Detect which cell encompasses the target text, then output its [x, y] center coordinate. 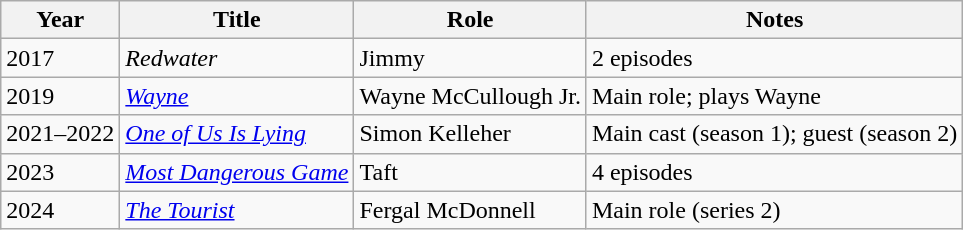
Wayne McCullough Jr. [470, 96]
2023 [60, 172]
Redwater [237, 58]
Title [237, 20]
Notes [774, 20]
Year [60, 20]
2021–2022 [60, 134]
Role [470, 20]
2017 [60, 58]
Main cast (season 1); guest (season 2) [774, 134]
Main role; plays Wayne [774, 96]
Main role (series 2) [774, 210]
Jimmy [470, 58]
Wayne [237, 96]
One of Us Is Lying [237, 134]
2019 [60, 96]
The Tourist [237, 210]
Taft [470, 172]
Simon Kelleher [470, 134]
Most Dangerous Game [237, 172]
2 episodes [774, 58]
4 episodes [774, 172]
Fergal McDonnell [470, 210]
2024 [60, 210]
